Identify which cell holds the provided text, then report its [x, y] central coordinate. 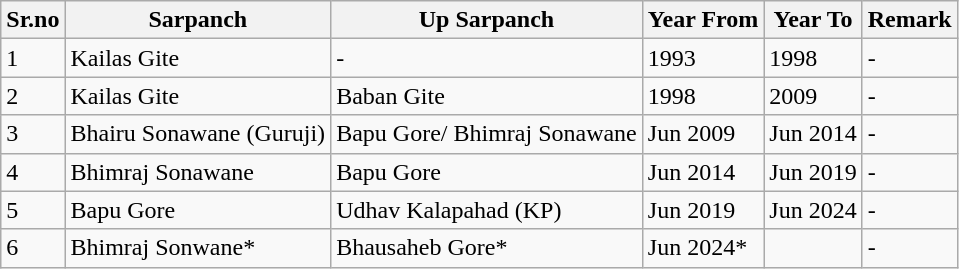
Up Sarpanch [487, 20]
Jun 2024 [813, 210]
Bhausaheb Gore* [487, 248]
Year To [813, 20]
Baban Gite [487, 96]
Year From [702, 20]
2009 [813, 96]
Bhimraj Sonawane [198, 172]
1993 [702, 58]
Remark [910, 20]
2 [33, 96]
5 [33, 210]
Bhimraj Sonwane* [198, 248]
Udhav Kalapahad (KP) [487, 210]
Jun 2024* [702, 248]
3 [33, 134]
Sarpanch [198, 20]
6 [33, 248]
1 [33, 58]
Sr.no [33, 20]
4 [33, 172]
Jun 2009 [702, 134]
Bapu Gore/ Bhimraj Sonawane [487, 134]
Bhairu Sonawane (Guruji) [198, 134]
